Determine the (X, Y) coordinate at the center of the cell enclosing the given text.  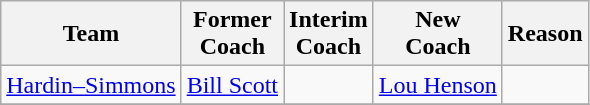
Lou Henson (438, 85)
FormerCoach (232, 34)
Reason (545, 34)
NewCoach (438, 34)
Bill Scott (232, 85)
Team (91, 34)
InterimCoach (329, 34)
Hardin–Simmons (91, 85)
